Capture the cell that displays the provided text and extract its (X, Y) central coordinate. 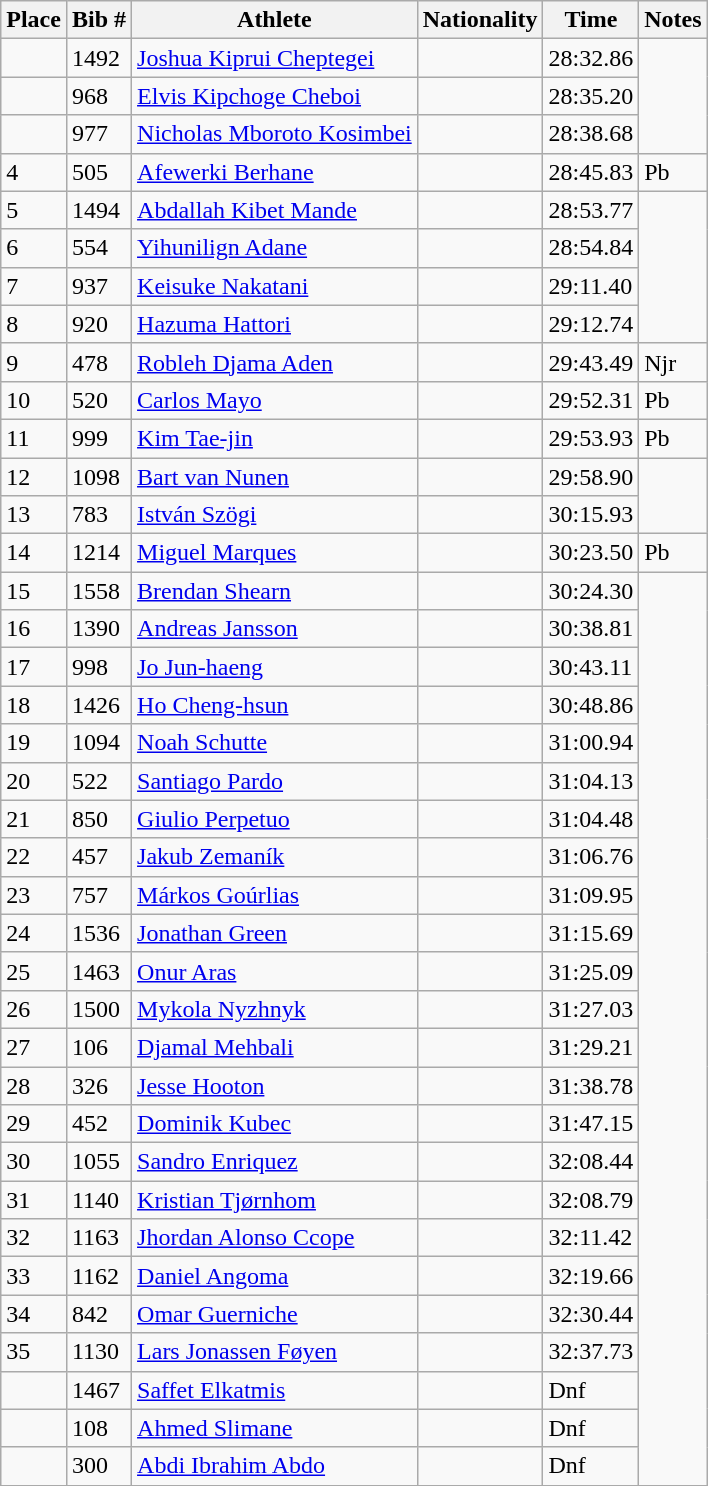
13 (34, 515)
32 (34, 1238)
32:11.42 (591, 1238)
32:37.73 (591, 1352)
31:29.21 (591, 1047)
32:08.79 (591, 1200)
István Szögi (275, 515)
28 (34, 1085)
Time (591, 20)
Keisuke Nakatani (275, 286)
Robleh Djama Aden (275, 362)
1467 (98, 1390)
522 (98, 781)
1098 (98, 477)
Bib # (98, 20)
28:45.83 (591, 172)
31:15.69 (591, 933)
Abdallah Kibet Mande (275, 210)
998 (98, 667)
31:00.94 (591, 743)
Lars Jonassen Føyen (275, 1352)
842 (98, 1314)
Yihunilign Adane (275, 248)
Omar Guerniche (275, 1314)
24 (34, 933)
21 (34, 819)
5 (34, 210)
977 (98, 134)
28:53.77 (591, 210)
Santiago Pardo (275, 781)
Elvis Kipchoge Cheboi (275, 96)
Kristian Tjørnhom (275, 1200)
30:23.50 (591, 553)
32:08.44 (591, 1162)
15 (34, 591)
Kim Tae-jin (275, 438)
Nicholas Mboroto Kosimbei (275, 134)
30:43.11 (591, 667)
31:27.03 (591, 1009)
31 (34, 1200)
Noah Schutte (275, 743)
7 (34, 286)
Athlete (275, 20)
850 (98, 819)
Jhordan Alonso Ccope (275, 1238)
20 (34, 781)
1163 (98, 1238)
Hazuma Hattori (275, 324)
1500 (98, 1009)
Onur Aras (275, 971)
27 (34, 1047)
Afewerki Berhane (275, 172)
25 (34, 971)
Brendan Shearn (275, 591)
505 (98, 172)
1494 (98, 210)
Notes (673, 20)
29:53.93 (591, 438)
31:25.09 (591, 971)
Jakub Zemaník (275, 857)
34 (34, 1314)
Daniel Angoma (275, 1276)
Saffet Elkatmis (275, 1390)
29:58.90 (591, 477)
Ahmed Slimane (275, 1428)
Joshua Kiprui Cheptegei (275, 58)
Jonathan Green (275, 933)
457 (98, 857)
757 (98, 895)
32:30.44 (591, 1314)
10 (34, 400)
1558 (98, 591)
9 (34, 362)
30:38.81 (591, 629)
28:35.20 (591, 96)
32:19.66 (591, 1276)
31:06.76 (591, 857)
8 (34, 324)
16 (34, 629)
19 (34, 743)
1463 (98, 971)
326 (98, 1085)
783 (98, 515)
1426 (98, 705)
30:24.30 (591, 591)
11 (34, 438)
Dominik Kubec (275, 1124)
1214 (98, 553)
1536 (98, 933)
Sandro Enriquez (275, 1162)
28:54.84 (591, 248)
1162 (98, 1276)
18 (34, 705)
Place (34, 20)
Ho Cheng-hsun (275, 705)
1130 (98, 1352)
Carlos Mayo (275, 400)
937 (98, 286)
29:11.40 (591, 286)
520 (98, 400)
1094 (98, 743)
1140 (98, 1200)
1492 (98, 58)
4 (34, 172)
12 (34, 477)
31:04.48 (591, 819)
968 (98, 96)
29:43.49 (591, 362)
Jo Jun-haeng (275, 667)
31:38.78 (591, 1085)
Andreas Jansson (275, 629)
17 (34, 667)
Abdi Ibrahim Abdo (275, 1466)
Márkos Goúrlias (275, 895)
Giulio Perpetuo (275, 819)
1055 (98, 1162)
Jesse Hooton (275, 1085)
30:48.86 (591, 705)
Mykola Nyzhnyk (275, 1009)
26 (34, 1009)
Nationality (480, 20)
30 (34, 1162)
Njr (673, 362)
478 (98, 362)
30:15.93 (591, 515)
28:38.68 (591, 134)
22 (34, 857)
31:47.15 (591, 1124)
33 (34, 1276)
Djamal Mehbali (275, 1047)
6 (34, 248)
300 (98, 1466)
35 (34, 1352)
452 (98, 1124)
29 (34, 1124)
Bart van Nunen (275, 477)
28:32.86 (591, 58)
106 (98, 1047)
1390 (98, 629)
108 (98, 1428)
31:09.95 (591, 895)
999 (98, 438)
29:52.31 (591, 400)
14 (34, 553)
554 (98, 248)
920 (98, 324)
29:12.74 (591, 324)
Miguel Marques (275, 553)
23 (34, 895)
31:04.13 (591, 781)
